Provide the (X, Y) coordinate of the cell's center where the given text is located.  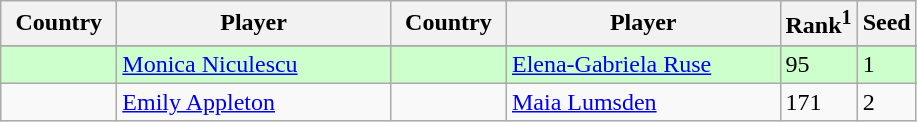
Monica Niculescu (254, 64)
171 (818, 102)
Elena-Gabriela Ruse (643, 64)
Maia Lumsden (643, 102)
Rank1 (818, 24)
1 (886, 64)
Seed (886, 24)
95 (818, 64)
Emily Appleton (254, 102)
2 (886, 102)
